Search for the cell housing the specified text and yield its (X, Y) center coordinate. 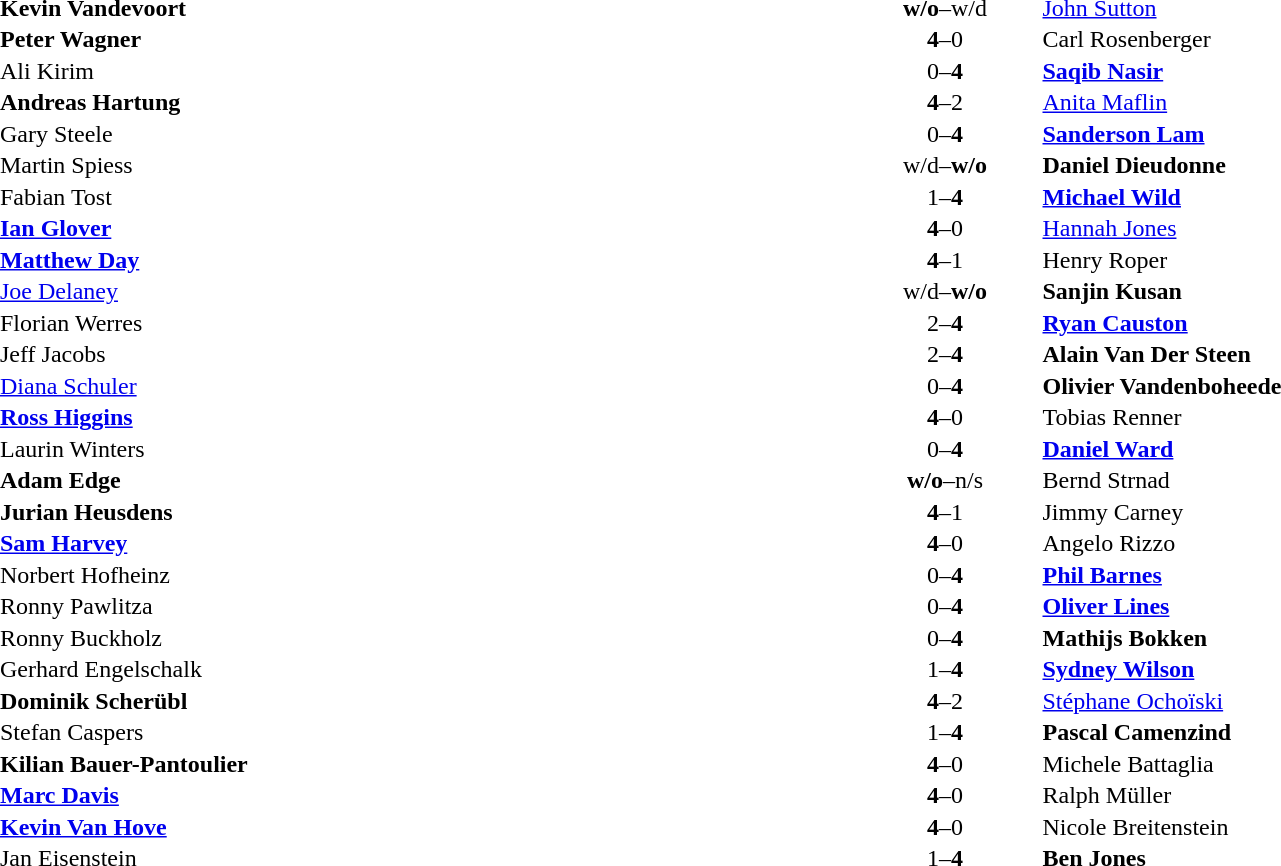
w/o–n/s (944, 481)
